Identify which cell holds the provided text, then report its (X, Y) central coordinate. 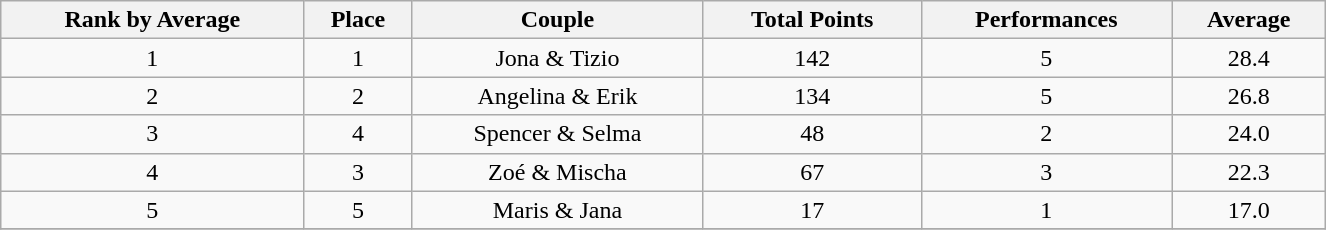
Total Points (812, 20)
17 (812, 210)
134 (812, 96)
48 (812, 134)
22.3 (1249, 172)
17.0 (1249, 210)
Place (358, 20)
Rank by Average (152, 20)
Performances (1046, 20)
28.4 (1249, 58)
24.0 (1249, 134)
142 (812, 58)
Couple (557, 20)
Average (1249, 20)
67 (812, 172)
Jona & Tizio (557, 58)
Spencer & Selma (557, 134)
Zoé & Mischa (557, 172)
Maris & Jana (557, 210)
Angelina & Erik (557, 96)
26.8 (1249, 96)
